Return (x, y) of the center of cell containing provided text 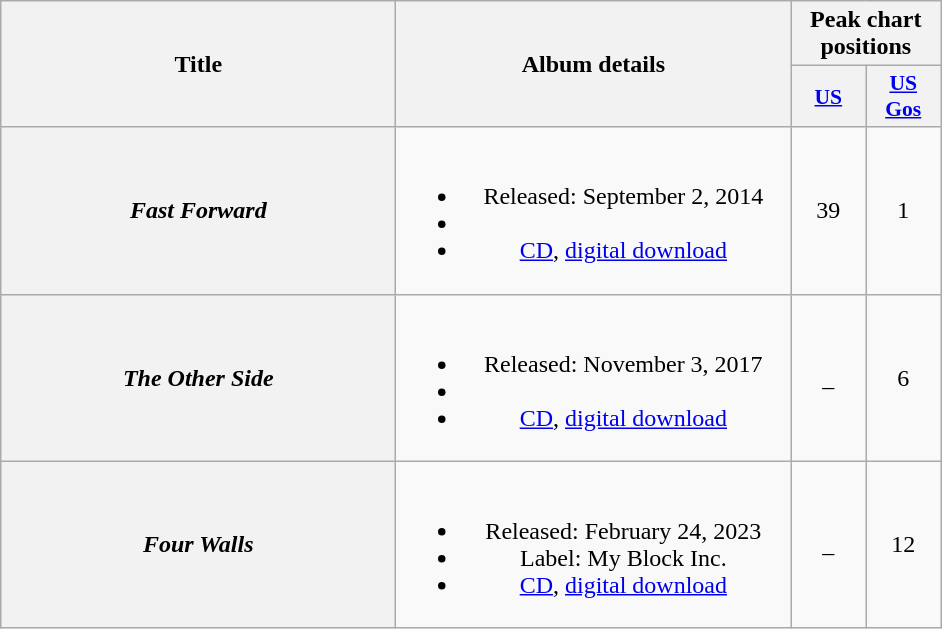
1 (904, 210)
6 (904, 378)
Album details (594, 64)
Released: February 24, 2023Label: My Block Inc.CD, digital download (594, 544)
12 (904, 544)
US (828, 96)
39 (828, 210)
Released: September 2, 2014CD, digital download (594, 210)
Released: November 3, 2017CD, digital download (594, 378)
USGos (904, 96)
The Other Side (198, 378)
Title (198, 64)
Peak chart positions (866, 34)
Fast Forward (198, 210)
Four Walls (198, 544)
